From the cell containing the given text, extract its center point as [X, Y] coordinate. 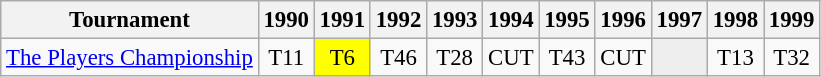
1992 [398, 20]
Tournament [130, 20]
T13 [735, 58]
T6 [342, 58]
1996 [623, 20]
1993 [455, 20]
T28 [455, 58]
1990 [286, 20]
The Players Championship [130, 58]
1995 [567, 20]
T11 [286, 58]
1999 [792, 20]
T46 [398, 58]
1991 [342, 20]
1997 [679, 20]
1998 [735, 20]
T43 [567, 58]
T32 [792, 58]
1994 [511, 20]
